Return the (x, y) coordinate for the center point of the cell that contains the specified text.  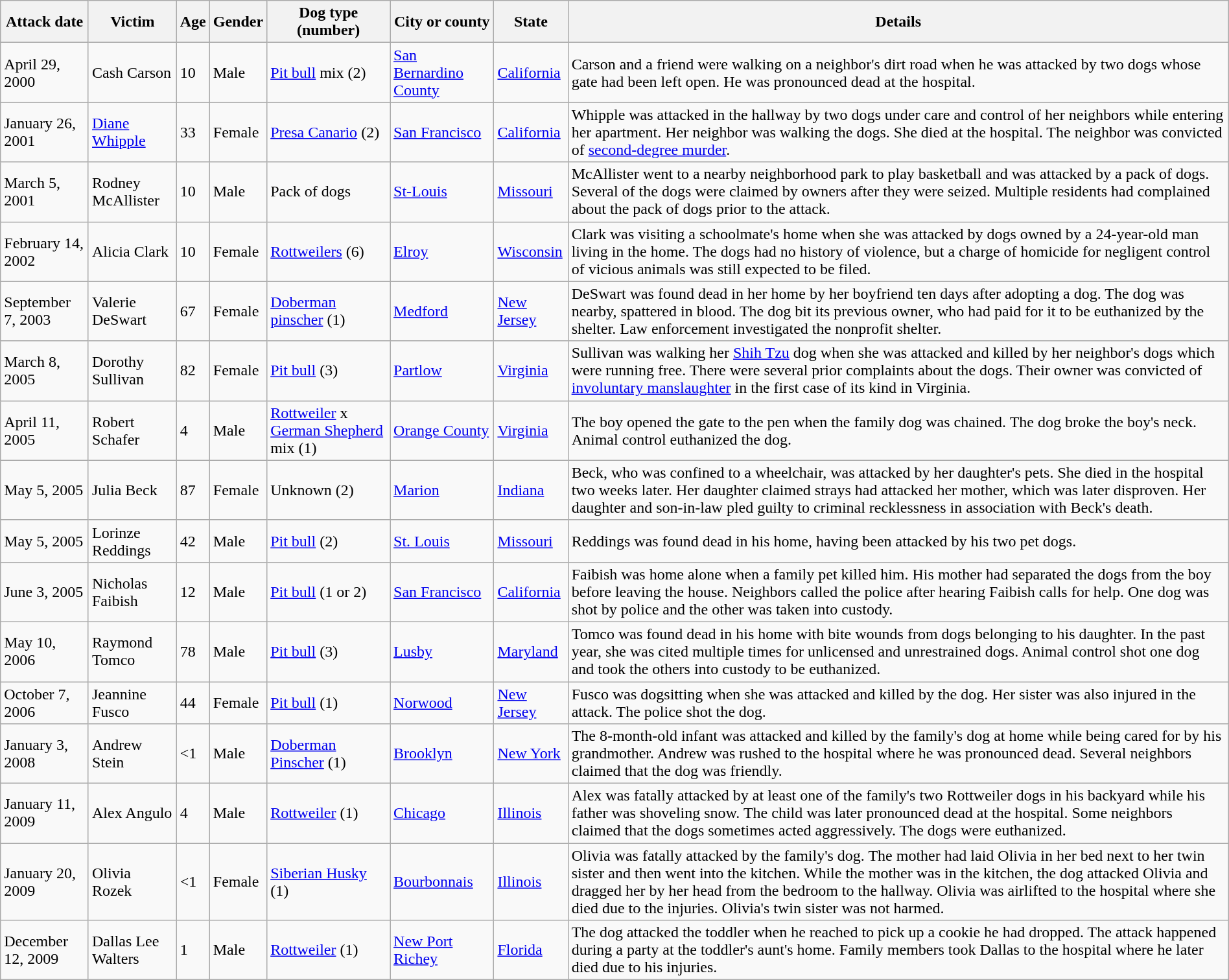
Victim (132, 22)
Gender (238, 22)
Rottweiler x German Shepherd mix (1) (329, 430)
Lusby (442, 651)
Fusco was dogsitting when she was attacked and killed by the dog. Her sister was also injured in the attack. The police shot the dog. (898, 703)
67 (193, 311)
44 (193, 703)
Chicago (442, 813)
February 14, 2002 (45, 251)
78 (193, 651)
New York (531, 754)
Dallas Lee Walters (132, 950)
Reddings was found dead in his home, having been attacked by his two pet dogs. (898, 541)
Alicia Clark (132, 251)
Pit bull (2) (329, 541)
Julia Beck (132, 490)
Rottweilers (6) (329, 251)
Details (898, 22)
Orange County (442, 430)
Unknown (2) (329, 490)
March 8, 2005 (45, 371)
Lorinze Reddings (132, 541)
Maryland (531, 651)
April 29, 2000 (45, 73)
Pack of dogs (329, 192)
Pit bull (1 or 2) (329, 592)
Presa Canario (2) (329, 132)
Medford (442, 311)
December 12, 2009 (45, 950)
Wisconsin (531, 251)
33 (193, 132)
Indiana (531, 490)
Pit bull mix (2) (329, 73)
October 7, 2006 (45, 703)
Age (193, 22)
Jeannine Fusco (132, 703)
April 11, 2005 (45, 430)
Siberian Husky (1) (329, 881)
May 10, 2006 (45, 651)
Marion (442, 490)
New Port Richey (442, 950)
Rodney McAllister (132, 192)
Dorothy Sullivan (132, 371)
Olivia Rozek (132, 881)
Diane Whipple (132, 132)
The boy opened the gate to the pen when the family dog was chained. The dog broke the boy's neck. Animal control euthanized the dog. (898, 430)
1 (193, 950)
State (531, 22)
January 26, 2001 (45, 132)
Nicholas Faibish (132, 592)
San Bernardino County (442, 73)
Doberman pinscher (1) (329, 311)
Attack date (45, 22)
Dog type (number) (329, 22)
January 20, 2009 (45, 881)
Norwood (442, 703)
City or county (442, 22)
Bourbonnais (442, 881)
June 3, 2005 (45, 592)
St-Louis (442, 192)
Florida (531, 950)
Partlow (442, 371)
42 (193, 541)
12 (193, 592)
87 (193, 490)
St. Louis (442, 541)
Andrew Stein (132, 754)
Robert Schafer (132, 430)
Valerie DeSwart (132, 311)
Cash Carson (132, 73)
Alex Angulo (132, 813)
82 (193, 371)
March 5, 2001 (45, 192)
Pit bull (1) (329, 703)
Raymond Tomco (132, 651)
January 11, 2009 (45, 813)
September 7, 2003 (45, 311)
Brooklyn (442, 754)
Elroy (442, 251)
Doberman Pinscher (1) (329, 754)
January 3, 2008 (45, 754)
